Locate the cell with the specified text and output its [x, y] center coordinate. 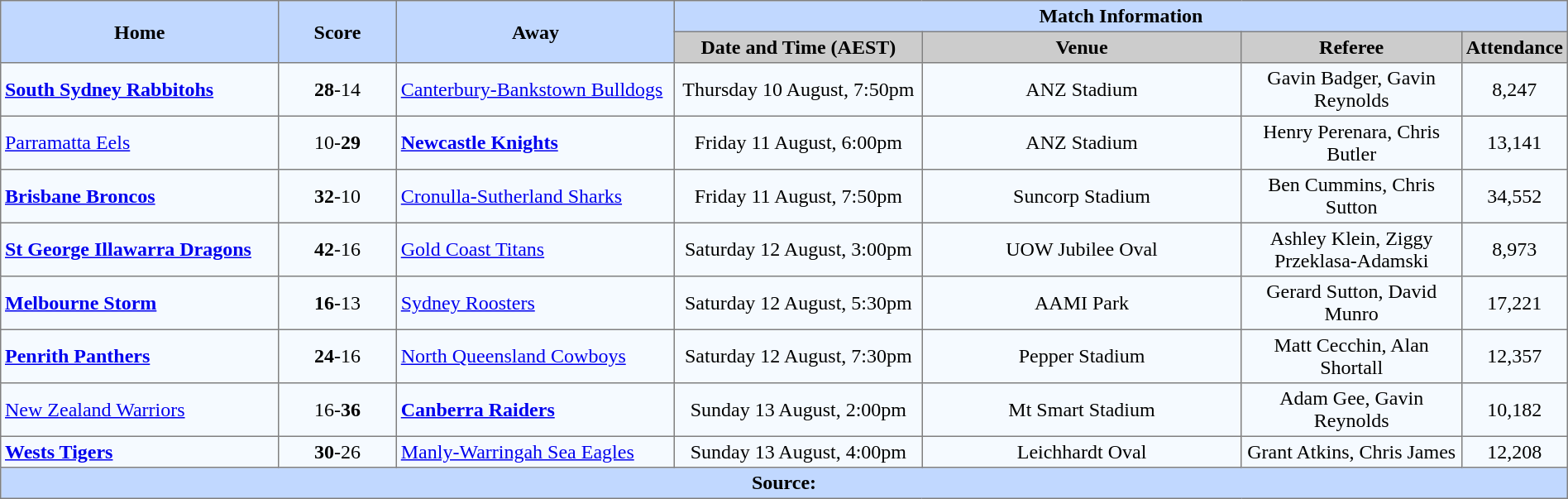
42-16 [337, 249]
Canterbury-Bankstown Bulldogs [536, 89]
Matt Cecchin, Alan Shortall [1351, 356]
12,208 [1514, 452]
Thursday 10 August, 7:50pm [799, 89]
Gerard Sutton, David Munro [1351, 303]
St George Illawarra Dragons [140, 249]
Grant Atkins, Chris James [1351, 452]
North Queensland Cowboys [536, 356]
Saturday 12 August, 5:30pm [799, 303]
AAMI Park [1082, 303]
30-26 [337, 452]
Away [536, 31]
Penrith Panthers [140, 356]
8,973 [1514, 249]
24-16 [337, 356]
Venue [1082, 47]
Score [337, 31]
10,182 [1514, 410]
Saturday 12 August, 3:00pm [799, 249]
8,247 [1514, 89]
28-14 [337, 89]
12,357 [1514, 356]
16-13 [337, 303]
34,552 [1514, 196]
New Zealand Warriors [140, 410]
13,141 [1514, 142]
Brisbane Broncos [140, 196]
Source: [784, 483]
Gold Coast Titans [536, 249]
17,221 [1514, 303]
Newcastle Knights [536, 142]
Wests Tigers [140, 452]
Date and Time (AEST) [799, 47]
Ashley Klein, Ziggy Przeklasa-Adamski [1351, 249]
Canberra Raiders [536, 410]
Friday 11 August, 7:50pm [799, 196]
Melbourne Storm [140, 303]
Adam Gee, Gavin Reynolds [1351, 410]
Match Information [1121, 17]
Home [140, 31]
Leichhardt Oval [1082, 452]
Sunday 13 August, 2:00pm [799, 410]
Pepper Stadium [1082, 356]
Attendance [1514, 47]
Sunday 13 August, 4:00pm [799, 452]
Henry Perenara, Chris Butler [1351, 142]
Gavin Badger, Gavin Reynolds [1351, 89]
Cronulla-Sutherland Sharks [536, 196]
Sydney Roosters [536, 303]
Saturday 12 August, 7:30pm [799, 356]
South Sydney Rabbitohs [140, 89]
Suncorp Stadium [1082, 196]
Friday 11 August, 6:00pm [799, 142]
Manly-Warringah Sea Eagles [536, 452]
UOW Jubilee Oval [1082, 249]
Referee [1351, 47]
16-36 [337, 410]
10-29 [337, 142]
Mt Smart Stadium [1082, 410]
Parramatta Eels [140, 142]
Ben Cummins, Chris Sutton [1351, 196]
32-10 [337, 196]
